Detect which cell encompasses the target text, then output its [x, y] center coordinate. 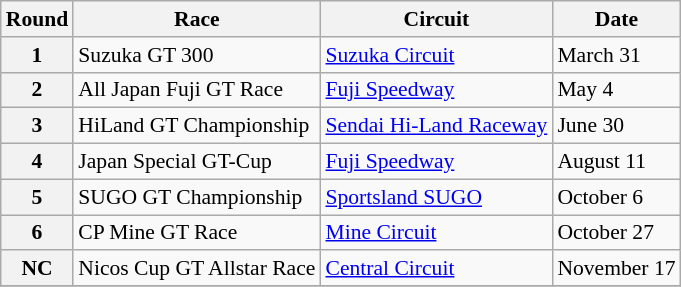
4 [38, 162]
Round [38, 19]
Circuit [436, 19]
5 [38, 197]
NC [38, 269]
Date [616, 19]
June 30 [616, 126]
Nicos Cup GT Allstar Race [196, 269]
October 27 [616, 233]
1 [38, 55]
2 [38, 90]
Suzuka GT 300 [196, 55]
August 11 [616, 162]
March 31 [616, 55]
October 6 [616, 197]
Suzuka Circuit [436, 55]
Race [196, 19]
SUGO GT Championship [196, 197]
May 4 [616, 90]
Japan Special GT-Cup [196, 162]
CP Mine GT Race [196, 233]
6 [38, 233]
HiLand GT Championship [196, 126]
Central Circuit [436, 269]
3 [38, 126]
Sendai Hi-Land Raceway [436, 126]
All Japan Fuji GT Race [196, 90]
November 17 [616, 269]
Sportsland SUGO [436, 197]
Mine Circuit [436, 233]
